Capture the cell that displays the provided text and extract its (x, y) central coordinate. 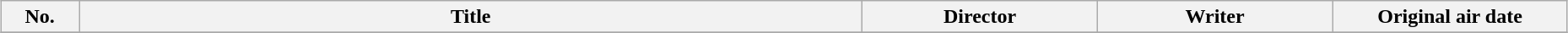
No. (41, 17)
Writer (1214, 17)
Director (980, 17)
Original air date (1450, 17)
Title (471, 17)
